From the cell containing the given text, extract its center point as (X, Y) coordinate. 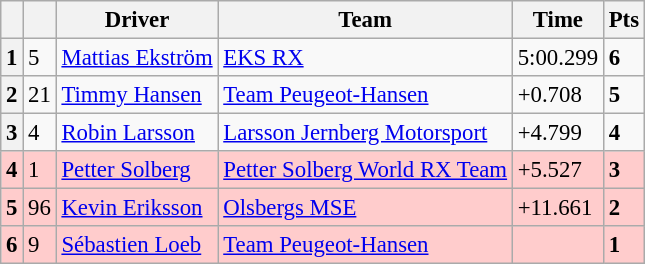
+5.527 (558, 170)
Pts (624, 20)
+0.708 (558, 95)
Petter Solberg World RX Team (365, 170)
Olsbergs MSE (365, 208)
Robin Larsson (137, 133)
5:00.299 (558, 58)
Larsson Jernberg Motorsport (365, 133)
Driver (137, 20)
Team (365, 20)
+11.661 (558, 208)
Mattias Ekström (137, 58)
Kevin Eriksson (137, 208)
Time (558, 20)
21 (40, 95)
Petter Solberg (137, 170)
Timmy Hansen (137, 95)
9 (40, 245)
EKS RX (365, 58)
Sébastien Loeb (137, 245)
+4.799 (558, 133)
96 (40, 208)
